Find where the given text appears and provide that cell's center as (x, y) coordinate. 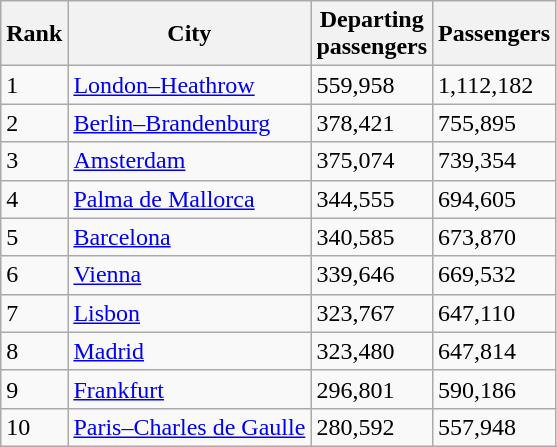
Berlin–Brandenburg (190, 123)
3 (34, 161)
557,948 (494, 427)
City (190, 34)
1,112,182 (494, 85)
9 (34, 389)
10 (34, 427)
296,801 (372, 389)
Frankfurt (190, 389)
4 (34, 199)
2 (34, 123)
280,592 (372, 427)
739,354 (494, 161)
344,555 (372, 199)
8 (34, 351)
755,895 (494, 123)
559,958 (372, 85)
669,532 (494, 275)
375,074 (372, 161)
Passengers (494, 34)
378,421 (372, 123)
323,767 (372, 313)
1 (34, 85)
Departing passengers (372, 34)
323,480 (372, 351)
Madrid (190, 351)
Paris–Charles de Gaulle (190, 427)
7 (34, 313)
Amsterdam (190, 161)
647,814 (494, 351)
Vienna (190, 275)
Palma de Mallorca (190, 199)
Rank (34, 34)
340,585 (372, 237)
Barcelona (190, 237)
5 (34, 237)
590,186 (494, 389)
London–Heathrow (190, 85)
673,870 (494, 237)
694,605 (494, 199)
6 (34, 275)
Lisbon (190, 313)
339,646 (372, 275)
647,110 (494, 313)
